For the text-containing cell, return its midpoint in (x, y) coordinate format. 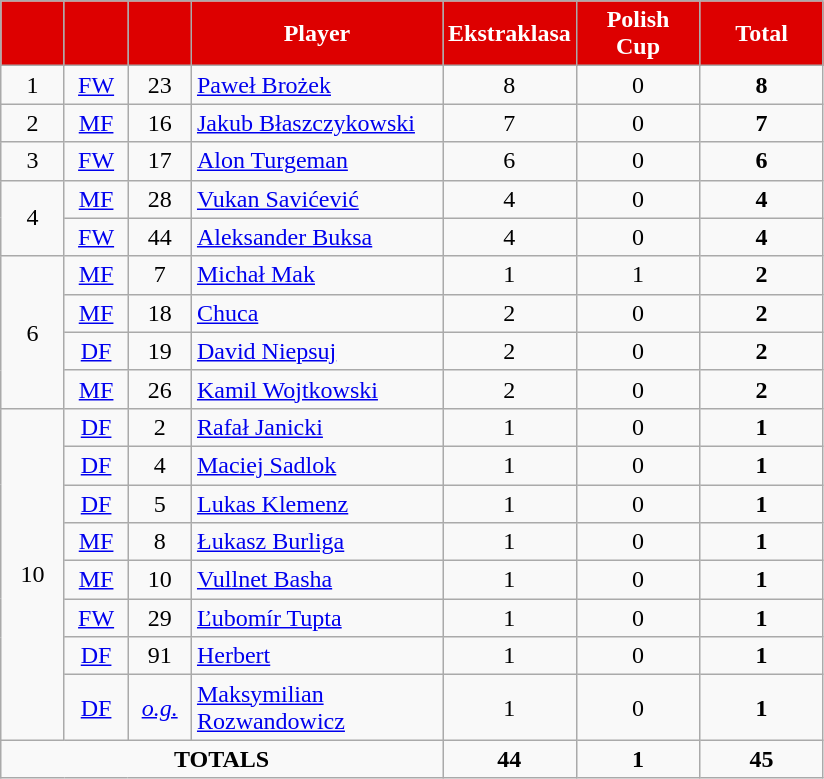
Michał Mak (316, 275)
Polish Cup (638, 34)
28 (160, 199)
Player (316, 34)
Kamil Wojtkowski (316, 389)
TOTALS (222, 759)
29 (160, 618)
Vukan Savićević (316, 199)
Alon Turgeman (316, 161)
23 (160, 85)
Vullnet Basha (316, 580)
5 (160, 503)
26 (160, 389)
19 (160, 351)
Lukas Klemenz (316, 503)
o.g. (160, 708)
3 (33, 161)
Chuca (316, 313)
Maksymilian Rozwandowicz (316, 708)
Łukasz Burliga (316, 542)
David Niepsuj (316, 351)
Total (762, 34)
Ekstraklasa (509, 34)
Paweł Brożek (316, 85)
Maciej Sadlok (316, 465)
Herbert (316, 656)
17 (160, 161)
Ľubomír Tupta (316, 618)
Jakub Błaszczykowski (316, 123)
Rafał Janicki (316, 427)
Aleksander Buksa (316, 237)
91 (160, 656)
16 (160, 123)
45 (762, 759)
18 (160, 313)
